Extract the (X, Y) coordinate from the center of the cell holding the provided text.  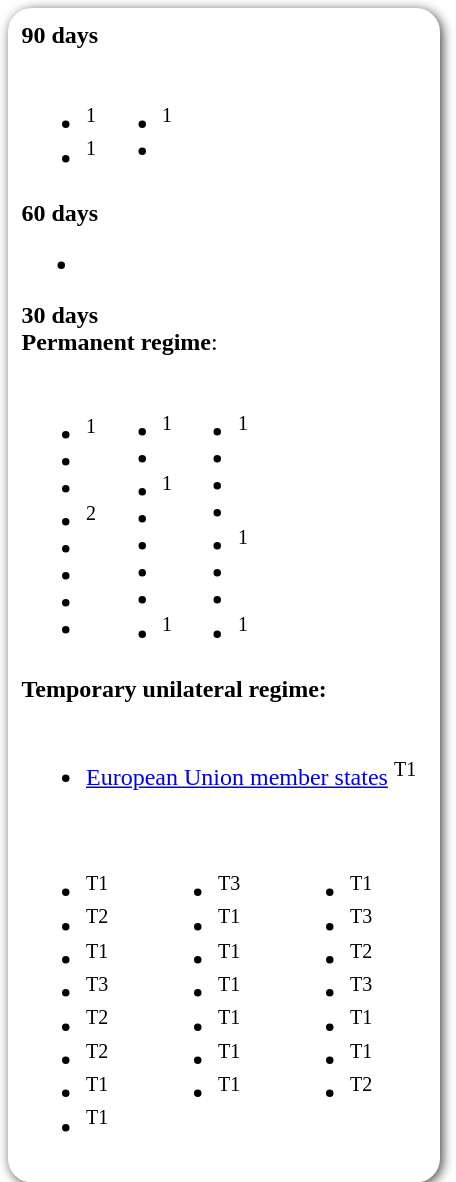
12 (60, 514)
T1T2T1T3T2T2T1T1 (88, 992)
T3T1T1T1T1T1T1 (222, 992)
11 (60, 124)
T1T3T2T3T1T1T2 (354, 992)
1 (138, 124)
European Union member states T1 (220, 760)
